Capture the cell that displays the provided text and extract its [x, y] central coordinate. 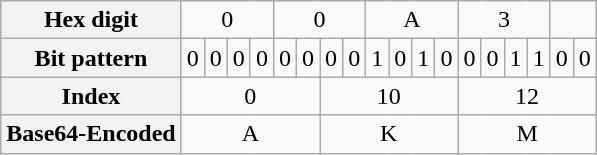
Hex digit [91, 20]
M [527, 134]
Bit pattern [91, 58]
Base64-Encoded [91, 134]
3 [504, 20]
10 [389, 96]
12 [527, 96]
K [389, 134]
Index [91, 96]
